For the text-containing cell, return its midpoint in [x, y] coordinate format. 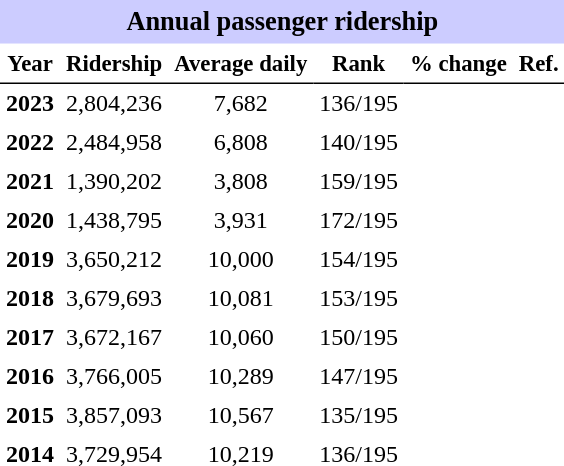
153/195 [358, 298]
3,679,693 [114, 298]
2022 [30, 142]
135/195 [358, 416]
10,060 [240, 338]
Ridership [114, 64]
10,289 [240, 376]
147/195 [358, 376]
2021 [30, 182]
172/195 [358, 220]
1,390,202 [114, 182]
3,808 [240, 182]
2023 [30, 104]
140/195 [358, 142]
2018 [30, 298]
2015 [30, 416]
2,804,236 [114, 104]
Average daily [240, 64]
10,081 [240, 298]
3,672,167 [114, 338]
7,682 [240, 104]
3,931 [240, 220]
10,567 [240, 416]
% change [458, 64]
6,808 [240, 142]
10,000 [240, 260]
2017 [30, 338]
150/195 [358, 338]
2019 [30, 260]
3,766,005 [114, 376]
Rank [358, 64]
154/195 [358, 260]
3,650,212 [114, 260]
2016 [30, 376]
159/195 [358, 182]
1,438,795 [114, 220]
2,484,958 [114, 142]
3,857,093 [114, 416]
136/195 [358, 104]
Year [30, 64]
2020 [30, 220]
